Scan for the cell matching the given text and deliver its [x, y] coordinate at center. 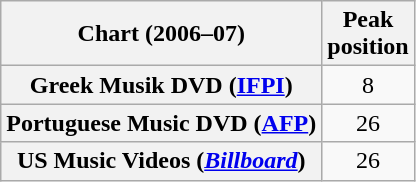
Portuguese Music DVD (AFP) [162, 123]
8 [368, 85]
Greek Musik DVD (IFPI) [162, 85]
Peakposition [368, 34]
US Music Videos (Billboard) [162, 161]
Chart (2006–07) [162, 34]
